Output the (X, Y) coordinate of the center of the cell containing the given text.  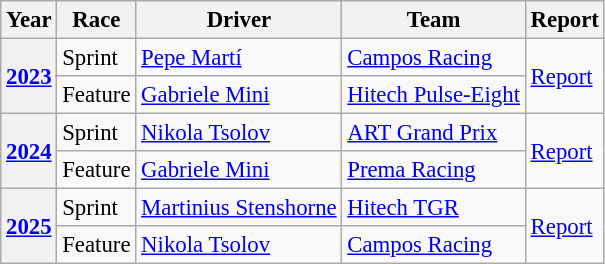
2025 (29, 226)
Hitech Pulse-Eight (434, 95)
Driver (239, 20)
2024 (29, 152)
Hitech TGR (434, 208)
Team (434, 20)
Year (29, 20)
2023 (29, 76)
Prema Racing (434, 170)
Pepe Martí (239, 58)
Martinius Stenshorne (239, 208)
Race (96, 20)
ART Grand Prix (434, 133)
